Return (x, y) of the center of cell containing provided text 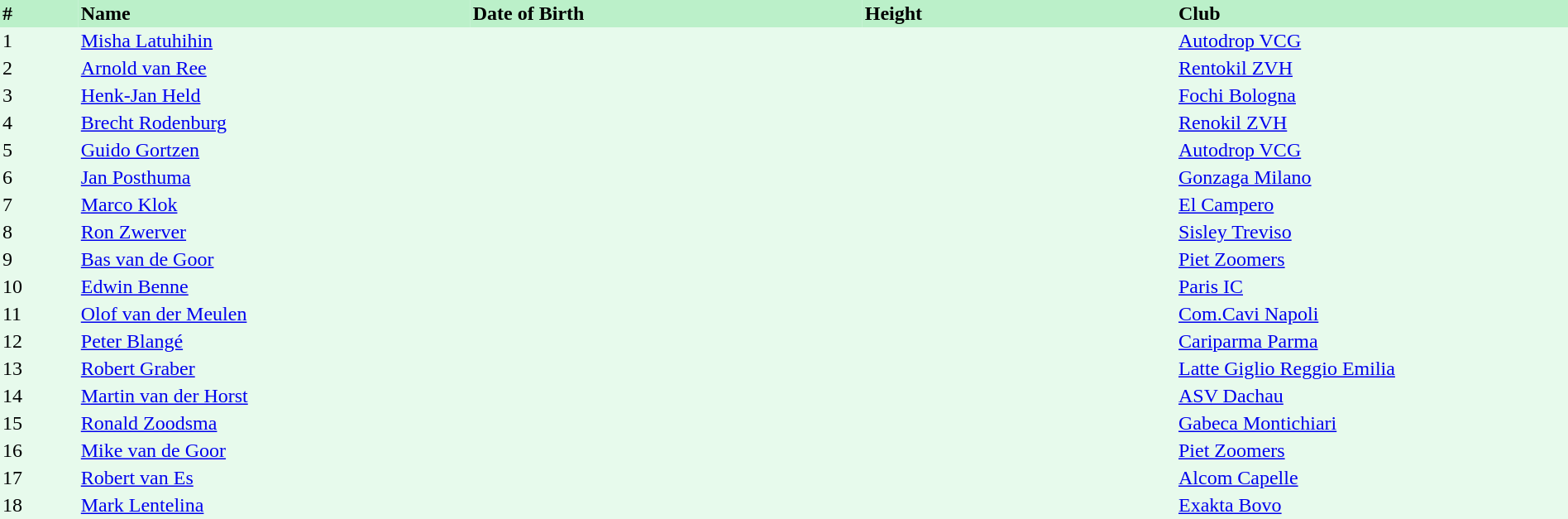
Ron Zwerver (275, 232)
Alcom Capelle (1372, 478)
Jan Posthuma (275, 177)
6 (40, 177)
Gabeca Montichiari (1372, 424)
Olof van der Meulen (275, 315)
9 (40, 260)
16 (40, 450)
11 (40, 315)
Latte Giglio Reggio Emilia (1372, 369)
Club (1372, 13)
Robert Graber (275, 369)
Misha Latuhihin (275, 41)
Guido Gortzen (275, 151)
Marco Klok (275, 205)
1 (40, 41)
5 (40, 151)
Sisley Treviso (1372, 232)
Gonzaga Milano (1372, 177)
Cariparma Parma (1372, 341)
15 (40, 424)
ASV Dachau (1372, 396)
Name (275, 13)
Renokil ZVH (1372, 123)
Robert van Es (275, 478)
Com.Cavi Napoli (1372, 315)
El Campero (1372, 205)
Brecht Rodenburg (275, 123)
Henk-Jan Held (275, 96)
Peter Blangé (275, 341)
Mark Lentelina (275, 505)
Mike van de Goor (275, 450)
Ronald Zoodsma (275, 424)
Edwin Benne (275, 286)
3 (40, 96)
17 (40, 478)
# (40, 13)
Arnold van Ree (275, 68)
Date of Birth (667, 13)
12 (40, 341)
Paris IC (1372, 286)
Height (1019, 13)
Exakta Bovo (1372, 505)
13 (40, 369)
2 (40, 68)
4 (40, 123)
8 (40, 232)
10 (40, 286)
14 (40, 396)
Martin van der Horst (275, 396)
7 (40, 205)
Bas van de Goor (275, 260)
Fochi Bologna (1372, 96)
Rentokil ZVH (1372, 68)
18 (40, 505)
